Detect which cell encompasses the target text, then output its (X, Y) center coordinate. 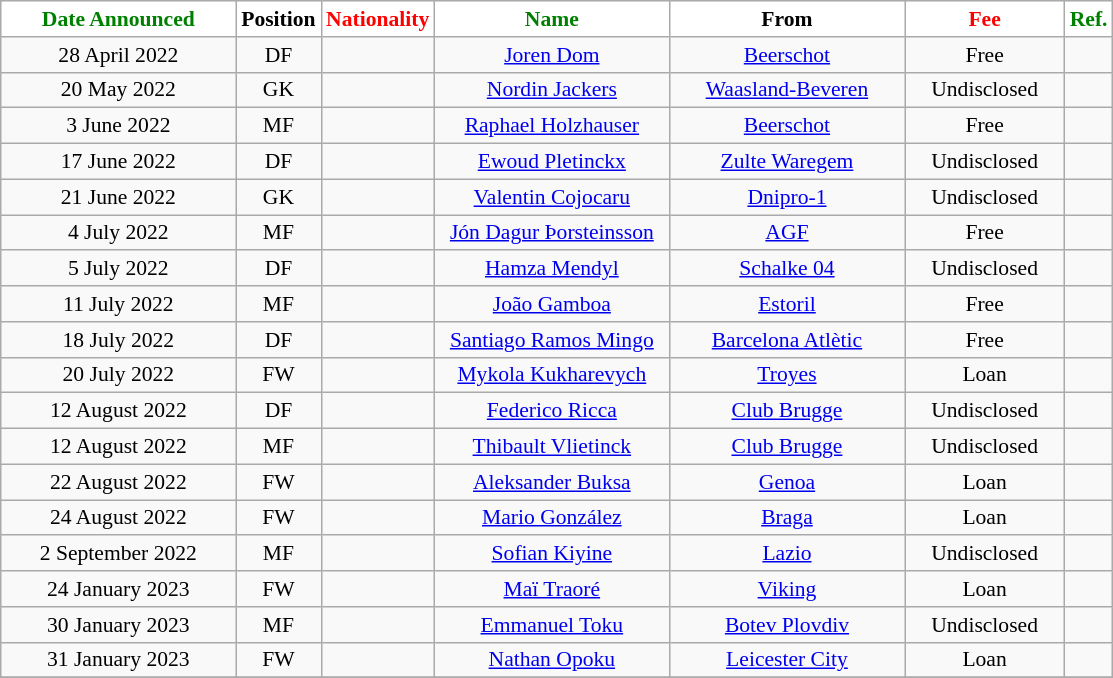
Braga (786, 518)
Joren Dom (552, 55)
Federico Ricca (552, 411)
Genoa (786, 482)
24 January 2023 (118, 589)
5 July 2022 (118, 269)
31 January 2023 (118, 660)
Santiago Ramos Mingo (552, 340)
Mario González (552, 518)
Fee (985, 19)
20 May 2022 (118, 90)
Position (278, 19)
Emmanuel Toku (552, 625)
20 July 2022 (118, 375)
Estoril (786, 304)
João Gamboa (552, 304)
Lazio (786, 554)
From (786, 19)
22 August 2022 (118, 482)
AGF (786, 233)
Barcelona Atlètic (786, 340)
Hamza Mendyl (552, 269)
18 July 2022 (118, 340)
Zulte Waregem (786, 162)
Raphael Holzhauser (552, 126)
Date Announced (118, 19)
3 June 2022 (118, 126)
Leicester City (786, 660)
Nordin Jackers (552, 90)
Ref. (1089, 19)
Thibault Vlietinck (552, 447)
Schalke 04 (786, 269)
Troyes (786, 375)
Ewoud Pletinckx (552, 162)
Valentin Cojocaru (552, 197)
24 August 2022 (118, 518)
2 September 2022 (118, 554)
Sofian Kiyine (552, 554)
Botev Plovdiv (786, 625)
Jón Dagur Þorsteinsson (552, 233)
Name (552, 19)
11 July 2022 (118, 304)
Nathan Opoku (552, 660)
21 June 2022 (118, 197)
4 July 2022 (118, 233)
28 April 2022 (118, 55)
Waasland-Beveren (786, 90)
Viking (786, 589)
Dnipro-1 (786, 197)
Mykola Kukharevych (552, 375)
Nationality (378, 19)
Aleksander Buksa (552, 482)
17 June 2022 (118, 162)
30 January 2023 (118, 625)
Maï Traoré (552, 589)
